For the text-containing cell, return its midpoint in (X, Y) coordinate format. 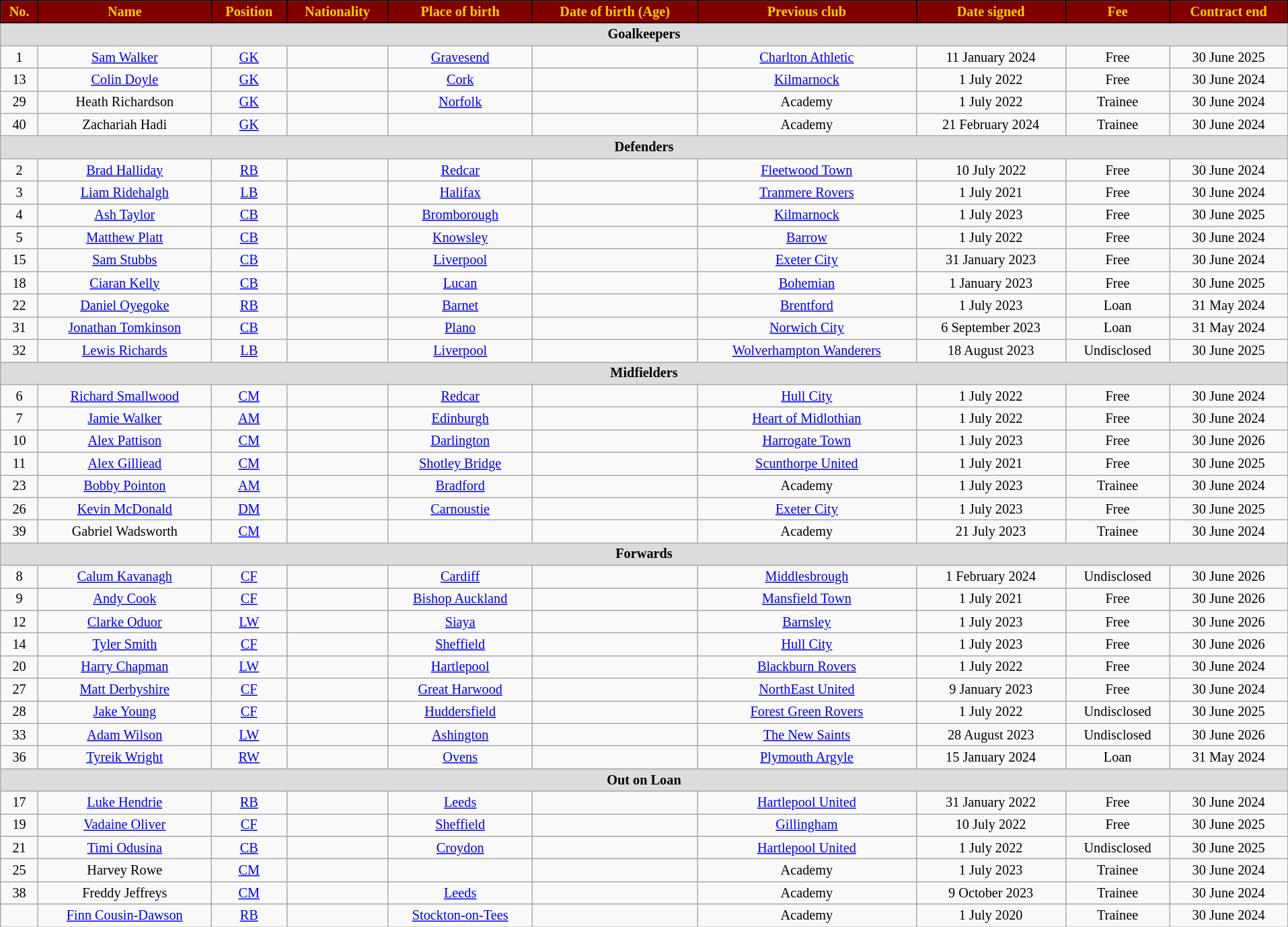
8 (20, 576)
Clarke Oduor (124, 622)
Vadaine Oliver (124, 825)
Out on Loan (644, 780)
Darlington (460, 441)
12 (20, 622)
Bradford (460, 486)
Fee (1118, 11)
Adam Wilson (124, 735)
4 (20, 215)
Mansfield Town (807, 599)
Zachariah Hadi (124, 124)
Calum Kavanagh (124, 576)
Jonathan Tomkinson (124, 328)
DM (249, 509)
9 January 2023 (991, 690)
Bromborough (460, 215)
20 (20, 667)
7 (20, 418)
2 (20, 170)
Lewis Richards (124, 350)
Luke Hendrie (124, 803)
27 (20, 690)
Cardiff (460, 576)
Charlton Athletic (807, 56)
Harvey Rowe (124, 870)
Colin Doyle (124, 79)
22 (20, 305)
Barnet (460, 305)
33 (20, 735)
Bohemian (807, 283)
Liam Ridehalgh (124, 192)
Daniel Oyegoke (124, 305)
Middlesbrough (807, 576)
Contract end (1228, 11)
13 (20, 79)
Heath Richardson (124, 102)
18 (20, 283)
9 (20, 599)
Shotley Bridge (460, 463)
Wolverhampton Wanderers (807, 350)
3 (20, 192)
5 (20, 237)
Cork (460, 79)
Date signed (991, 11)
Great Harwood (460, 690)
Jake Young (124, 712)
Andy Cook (124, 599)
Gillingham (807, 825)
Sam Walker (124, 56)
Place of birth (460, 11)
32 (20, 350)
Ash Taylor (124, 215)
Position (249, 11)
Tyreik Wright (124, 757)
31 January 2022 (991, 803)
Carnoustie (460, 509)
Croydon (460, 848)
Kevin McDonald (124, 509)
36 (20, 757)
28 August 2023 (991, 735)
14 (20, 644)
Harry Chapman (124, 667)
29 (20, 102)
Ciaran Kelly (124, 283)
Alex Gilliead (124, 463)
21 July 2023 (991, 531)
Plano (460, 328)
21 February 2024 (991, 124)
Lucan (460, 283)
NorthEast United (807, 690)
Forwards (644, 554)
Bishop Auckland (460, 599)
1 (20, 56)
Edinburgh (460, 418)
9 October 2023 (991, 893)
6 September 2023 (991, 328)
Heart of Midlothian (807, 418)
No. (20, 11)
The New Saints (807, 735)
Scunthorpe United (807, 463)
Finn Cousin-Dawson (124, 916)
Name (124, 11)
Ovens (460, 757)
6 (20, 396)
Tranmere Rovers (807, 192)
Barnsley (807, 622)
39 (20, 531)
Knowsley (460, 237)
Plymouth Argyle (807, 757)
Norwich City (807, 328)
23 (20, 486)
Blackburn Rovers (807, 667)
Gabriel Wadsworth (124, 531)
40 (20, 124)
19 (20, 825)
Date of birth (Age) (615, 11)
Timi Odusina (124, 848)
Stockton-on-Tees (460, 916)
1 February 2024 (991, 576)
11 (20, 463)
Fleetwood Town (807, 170)
Brad Halliday (124, 170)
Ashington (460, 735)
Bobby Pointon (124, 486)
Norfolk (460, 102)
28 (20, 712)
Hartlepool (460, 667)
Gravesend (460, 56)
26 (20, 509)
Defenders (644, 147)
1 January 2023 (991, 283)
18 August 2023 (991, 350)
Barrow (807, 237)
Matt Derbyshire (124, 690)
Brentford (807, 305)
10 (20, 441)
RW (249, 757)
Sam Stubbs (124, 260)
Nationality (337, 11)
Tyler Smith (124, 644)
Richard Smallwood (124, 396)
15 (20, 260)
Halifax (460, 192)
38 (20, 893)
Goalkeepers (644, 34)
11 January 2024 (991, 56)
Siaya (460, 622)
21 (20, 848)
31 (20, 328)
25 (20, 870)
31 January 2023 (991, 260)
Harrogate Town (807, 441)
17 (20, 803)
Huddersfield (460, 712)
Alex Pattison (124, 441)
Jamie Walker (124, 418)
1 July 2020 (991, 916)
Forest Green Rovers (807, 712)
Matthew Platt (124, 237)
15 January 2024 (991, 757)
Midfielders (644, 373)
Freddy Jeffreys (124, 893)
Previous club (807, 11)
